Detect which cell encompasses the target text, then output its (X, Y) center coordinate. 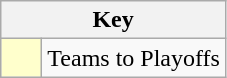
Teams to Playoffs (134, 58)
Key (114, 20)
